Locate the cell with the specified text and output its [X, Y] center coordinate. 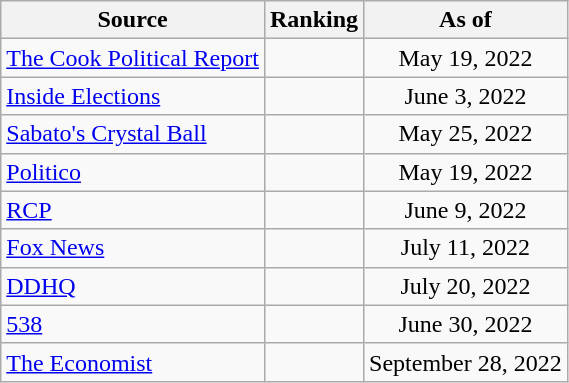
Ranking [314, 20]
Sabato's Crystal Ball [133, 134]
The Cook Political Report [133, 58]
As of [466, 20]
May 25, 2022 [466, 134]
RCP [133, 210]
Source [133, 20]
Inside Elections [133, 96]
Fox News [133, 248]
538 [133, 324]
July 11, 2022 [466, 248]
June 30, 2022 [466, 324]
June 3, 2022 [466, 96]
July 20, 2022 [466, 286]
Politico [133, 172]
June 9, 2022 [466, 210]
September 28, 2022 [466, 362]
The Economist [133, 362]
DDHQ [133, 286]
